Scan for the cell matching the given text and deliver its [X, Y] coordinate at center. 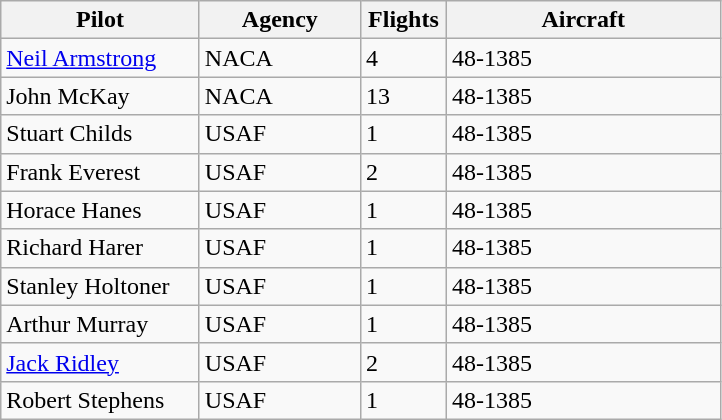
Robert Stephens [100, 400]
Flights [403, 20]
Horace Hanes [100, 210]
Jack Ridley [100, 362]
Neil Armstrong [100, 58]
Frank Everest [100, 172]
4 [403, 58]
Agency [280, 20]
John McKay [100, 96]
Pilot [100, 20]
Arthur Murray [100, 324]
Stuart Childs [100, 134]
Aircraft [583, 20]
Richard Harer [100, 248]
13 [403, 96]
Stanley Holtoner [100, 286]
